Extract the [x, y] coordinate from the center of the cell holding the provided text.  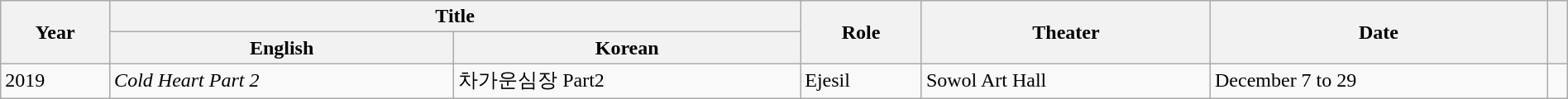
Title [455, 16]
Theater [1065, 32]
Korean [627, 48]
2019 [55, 81]
Ejesil [862, 81]
차가운심장 Part2 [627, 81]
Cold Heart Part 2 [282, 81]
English [282, 48]
Year [55, 32]
December 7 to 29 [1378, 81]
Sowol Art Hall [1065, 81]
Date [1378, 32]
Role [862, 32]
